Detect which cell encompasses the target text, then output its [x, y] center coordinate. 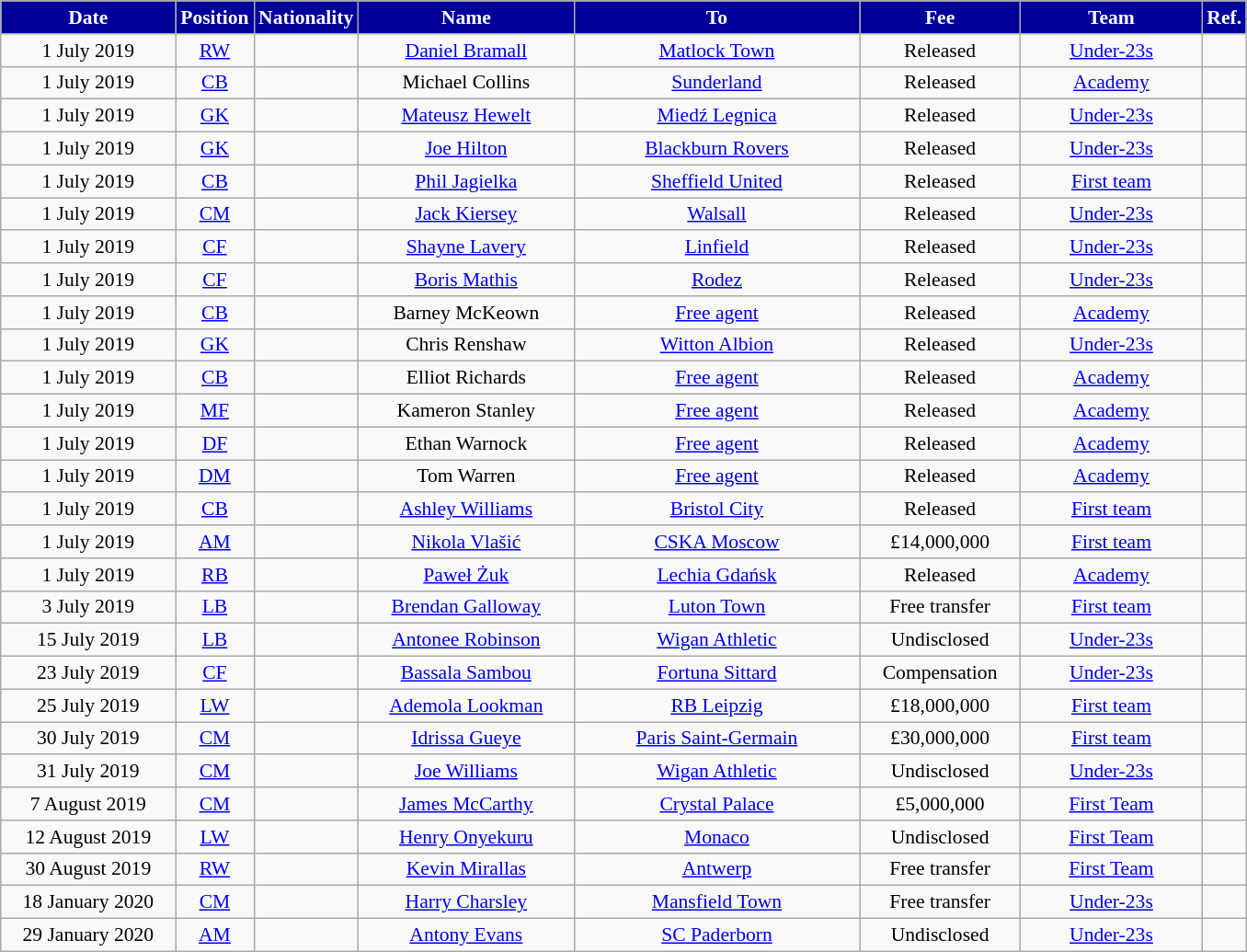
MF [215, 411]
Idrissa Gueye [465, 739]
15 July 2019 [88, 640]
DF [215, 443]
30 August 2019 [88, 869]
DM [215, 476]
Miedź Legnica [716, 116]
Kameron Stanley [465, 411]
Ref. [1224, 17]
18 January 2020 [88, 902]
RB [215, 575]
To [716, 17]
Chris Renshaw [465, 345]
Bassala Sambou [465, 673]
12 August 2019 [88, 837]
Michael Collins [465, 83]
Nikola Vlašić [465, 542]
25 July 2019 [88, 705]
Nationality [305, 17]
Phil Jagielka [465, 181]
Henry Onyekuru [465, 837]
Ademola Lookman [465, 705]
Antwerp [716, 869]
Paris Saint-Germain [716, 739]
£30,000,000 [940, 739]
Antonee Robinson [465, 640]
Position [215, 17]
Fee [940, 17]
Monaco [716, 837]
Compensation [940, 673]
Fortuna Sittard [716, 673]
RB Leipzig [716, 705]
Ashley Williams [465, 510]
Date [88, 17]
Harry Charsley [465, 902]
Shayne Lavery [465, 247]
Joe Williams [465, 772]
Elliot Richards [465, 378]
29 January 2020 [88, 935]
Brendan Galloway [465, 607]
Paweł Żuk [465, 575]
30 July 2019 [88, 739]
Bristol City [716, 510]
Rodez [716, 280]
Matlock Town [716, 51]
Jack Kiersey [465, 214]
Name [465, 17]
Sheffield United [716, 181]
Mansfield Town [716, 902]
7 August 2019 [88, 804]
Boris Mathis [465, 280]
Lechia Gdańsk [716, 575]
SC Paderborn [716, 935]
3 July 2019 [88, 607]
£14,000,000 [940, 542]
Joe Hilton [465, 149]
Mateusz Hewelt [465, 116]
Barney McKeown [465, 313]
Walsall [716, 214]
Sunderland [716, 83]
Team [1112, 17]
£5,000,000 [940, 804]
CSKA Moscow [716, 542]
Blackburn Rovers [716, 149]
Ethan Warnock [465, 443]
James McCarthy [465, 804]
Antony Evans [465, 935]
Kevin Mirallas [465, 869]
Witton Albion [716, 345]
£18,000,000 [940, 705]
31 July 2019 [88, 772]
Linfield [716, 247]
23 July 2019 [88, 673]
Luton Town [716, 607]
Tom Warren [465, 476]
Daniel Bramall [465, 51]
Crystal Palace [716, 804]
